Determine the [x, y] coordinate at the center of the cell enclosing the given text.  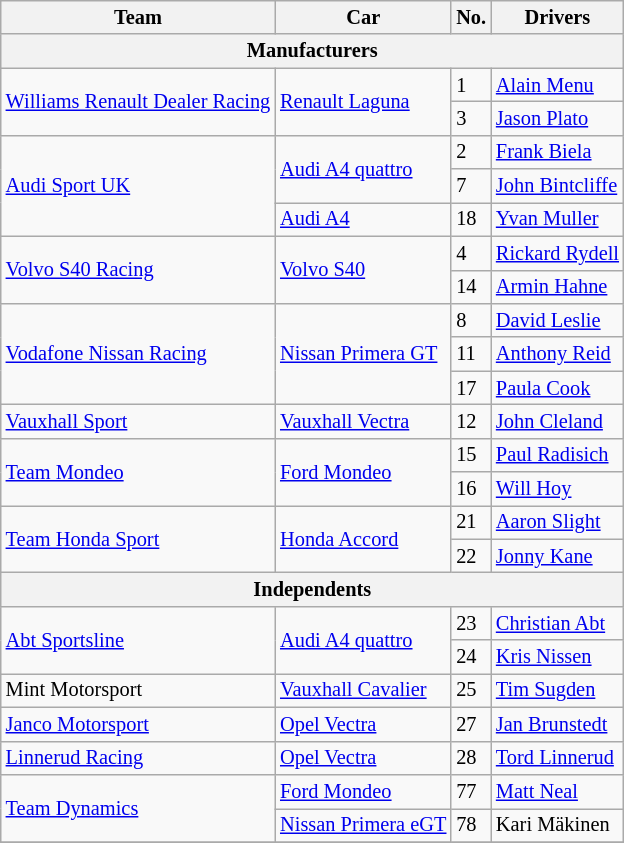
Alain Menu [558, 85]
78 [471, 825]
Anthony Reid [558, 354]
17 [471, 388]
Kari Mäkinen [558, 825]
Armin Hahne [558, 287]
Volvo S40 Racing [138, 270]
21 [471, 522]
27 [471, 724]
Team Dynamics [138, 808]
Christian Abt [558, 623]
Car [363, 17]
Jan Brunstedt [558, 724]
77 [471, 791]
Yvan Muller [558, 219]
Paula Cook [558, 388]
Team [138, 17]
Linnerud Racing [138, 758]
Renault Laguna [363, 102]
Volvo S40 [363, 270]
23 [471, 623]
John Cleland [558, 421]
Nissan Primera GT [363, 354]
Aaron Slight [558, 522]
Rickard Rydell [558, 253]
8 [471, 320]
1 [471, 85]
3 [471, 118]
Team Mondeo [138, 472]
No. [471, 17]
Mint Motorsport [138, 690]
18 [471, 219]
Tim Sugden [558, 690]
4 [471, 253]
25 [471, 690]
Vodafone Nissan Racing [138, 354]
15 [471, 455]
Matt Neal [558, 791]
Manufacturers [312, 51]
David Leslie [558, 320]
Nissan Primera eGT [363, 825]
Frank Biela [558, 152]
28 [471, 758]
Paul Radisich [558, 455]
Honda Accord [363, 538]
Team Honda Sport [138, 538]
Audi Sport UK [138, 186]
11 [471, 354]
Jason Plato [558, 118]
John Bintcliffe [558, 186]
12 [471, 421]
14 [471, 287]
Vauxhall Sport [138, 421]
2 [471, 152]
Janco Motorsport [138, 724]
Independents [312, 589]
Jonny Kane [558, 556]
24 [471, 657]
16 [471, 489]
Vauxhall Cavalier [363, 690]
Williams Renault Dealer Racing [138, 102]
Abt Sportsline [138, 640]
Tord Linnerud [558, 758]
Vauxhall Vectra [363, 421]
Will Hoy [558, 489]
22 [471, 556]
Audi A4 [363, 219]
7 [471, 186]
Drivers [558, 17]
Kris Nissen [558, 657]
